From the cell containing the given text, extract its center point as (x, y) coordinate. 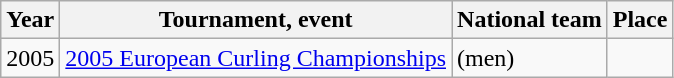
2005 (30, 58)
(men) (530, 58)
Place (640, 20)
2005 European Curling Championships (256, 58)
Year (30, 20)
National team (530, 20)
Tournament, event (256, 20)
